Search for the cell housing the specified text and yield its (x, y) center coordinate. 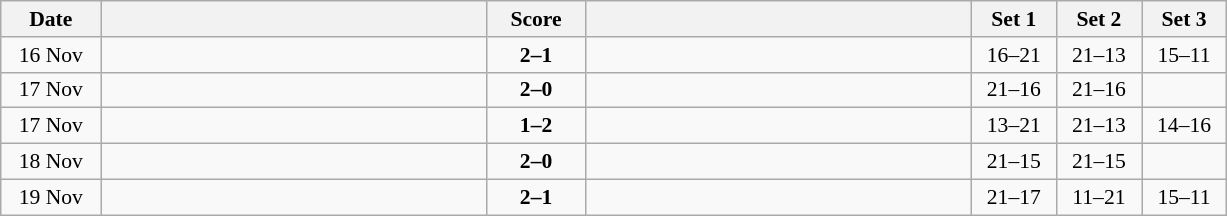
16–21 (1014, 55)
Score (536, 19)
18 Nov (51, 162)
21–17 (1014, 197)
14–16 (1184, 126)
Set 1 (1014, 19)
1–2 (536, 126)
Set 3 (1184, 19)
Date (51, 19)
11–21 (1098, 197)
13–21 (1014, 126)
Set 2 (1098, 19)
16 Nov (51, 55)
19 Nov (51, 197)
